For the text-containing cell, return its midpoint in [x, y] coordinate format. 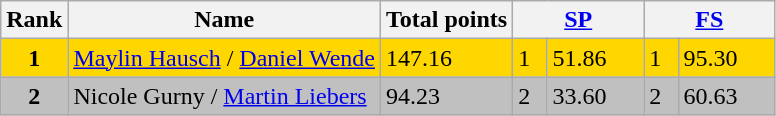
51.86 [596, 58]
Maylin Hausch / Daniel Wende [224, 58]
Name [224, 20]
147.16 [446, 58]
95.30 [726, 58]
60.63 [726, 96]
FS [710, 20]
SP [578, 20]
33.60 [596, 96]
Rank [34, 20]
Total points [446, 20]
94.23 [446, 96]
Nicole Gurny / Martin Liebers [224, 96]
